Return the [x, y] coordinate for the center point of the cell that contains the specified text.  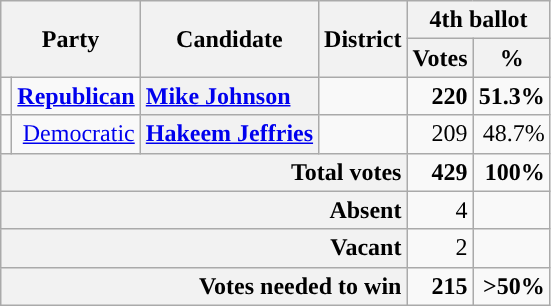
% [512, 58]
Total votes [204, 172]
429 [440, 172]
Votes [440, 58]
Party [71, 39]
>50% [512, 286]
Absent [204, 210]
209 [440, 134]
Vacant [204, 248]
Hakeem Jeffries [229, 134]
100% [512, 172]
Democratic [76, 134]
4 [440, 210]
Mike Johnson [229, 96]
51.3% [512, 96]
220 [440, 96]
Votes needed to win [204, 286]
Republican [76, 96]
2 [440, 248]
215 [440, 286]
Candidate [229, 39]
48.7% [512, 134]
District [363, 39]
4th ballot [478, 20]
